Search for the cell housing the specified text and yield its (x, y) center coordinate. 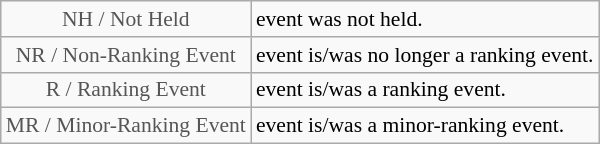
R / Ranking Event (126, 90)
NR / Non-Ranking Event (126, 55)
event was not held. (425, 19)
event is/was a minor-ranking event. (425, 126)
NH / Not Held (126, 19)
MR / Minor-Ranking Event (126, 126)
event is/was no longer a ranking event. (425, 55)
event is/was a ranking event. (425, 90)
